Extract the (x, y) coordinate from the center of the cell holding the provided text.  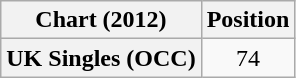
Chart (2012) (101, 20)
UK Singles (OCC) (101, 58)
Position (248, 20)
74 (248, 58)
